Provide the (x, y) coordinate of the cell's center where the given text is located.  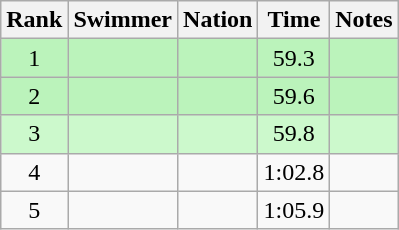
59.3 (294, 58)
4 (34, 172)
Rank (34, 20)
59.6 (294, 96)
Swimmer (123, 20)
5 (34, 210)
1:05.9 (294, 210)
Time (294, 20)
1 (34, 58)
59.8 (294, 134)
3 (34, 134)
2 (34, 96)
Notes (364, 20)
Nation (218, 20)
1:02.8 (294, 172)
